Return the (X, Y) coordinate for the center point of the cell that contains the specified text.  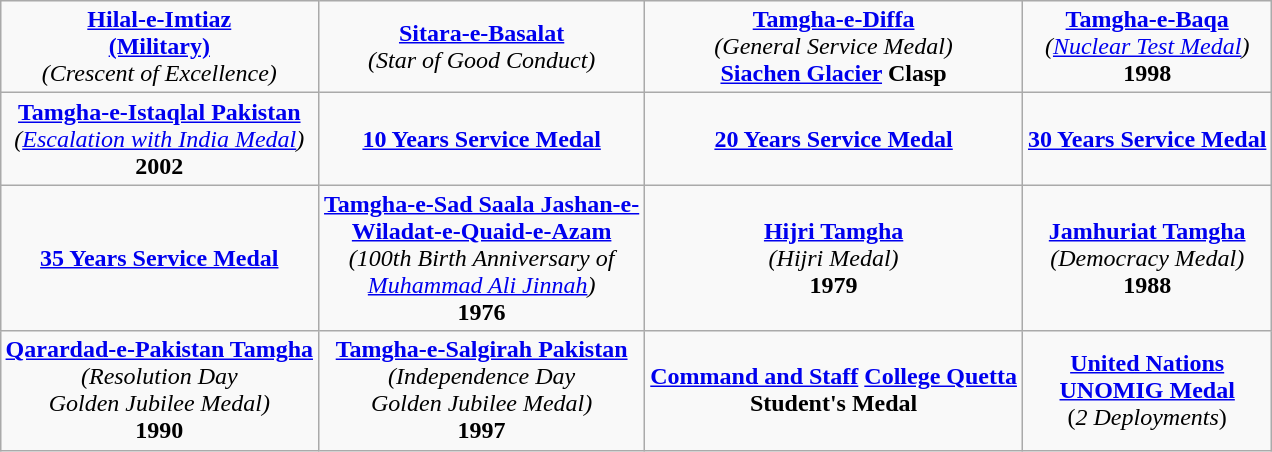
Tamgha-e-Baqa(Nuclear Test Medal)1998 (1146, 47)
30 Years Service Medal (1146, 139)
10 Years Service Medal (482, 139)
Hilal-e-Imtiaz(Military)(Crescent of Excellence) (159, 47)
Tamgha-e-Sad Saala Jashan-e-Wiladat-e-Quaid-e-Azam(100th Birth Anniversary ofMuhammad Ali Jinnah)1976 (482, 258)
Tamgha-e-Istaqlal Pakistan(Escalation with India Medal)2002 (159, 139)
Sitara-e-Basalat(Star of Good Conduct) (482, 47)
Hijri Tamgha(Hijri Medal)1979 (834, 258)
Qarardad-e-Pakistan Tamgha(Resolution DayGolden Jubilee Medal)1990 (159, 390)
Tamgha-e-Salgirah Pakistan(Independence DayGolden Jubilee Medal)1997 (482, 390)
Tamgha-e-Diffa(General Service Medal)Siachen Glacier Clasp (834, 47)
35 Years Service Medal (159, 258)
Jamhuriat Tamgha(Democracy Medal)1988 (1146, 258)
Command and Staff College QuettaStudent's Medal (834, 390)
United NationsUNOMIG Medal(2 Deployments) (1146, 390)
20 Years Service Medal (834, 139)
